Search for the cell housing the specified text and yield its (X, Y) center coordinate. 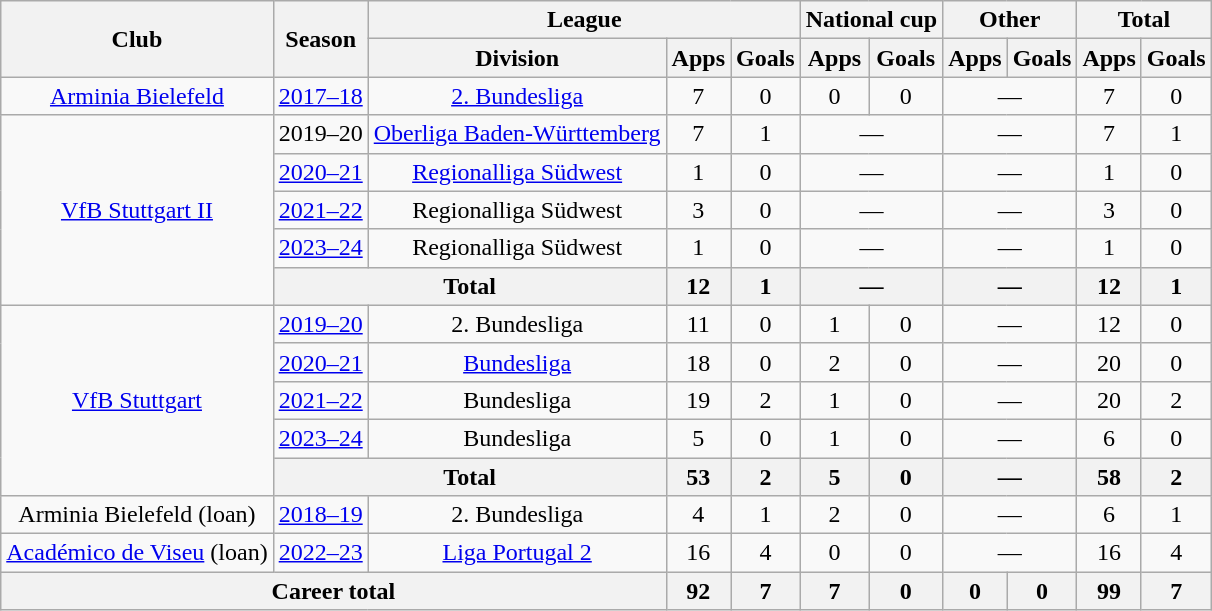
Arminia Bielefeld (loan) (137, 515)
2018–19 (320, 515)
2022–23 (320, 553)
Club (137, 39)
Career total (334, 591)
National cup (871, 20)
VfB Stuttgart II (137, 210)
18 (698, 362)
League (584, 20)
19 (698, 400)
58 (1109, 477)
Other (1010, 20)
Season (320, 39)
53 (698, 477)
VfB Stuttgart (137, 400)
11 (698, 324)
2017–18 (320, 96)
Académico de Viseu (loan) (137, 553)
92 (698, 591)
Oberliga Baden-Württemberg (517, 134)
Division (517, 58)
Liga Portugal 2 (517, 553)
Arminia Bielefeld (137, 96)
99 (1109, 591)
